Pinpoint the cell where the given text exists, returning its [x, y] midpoint coordinate. 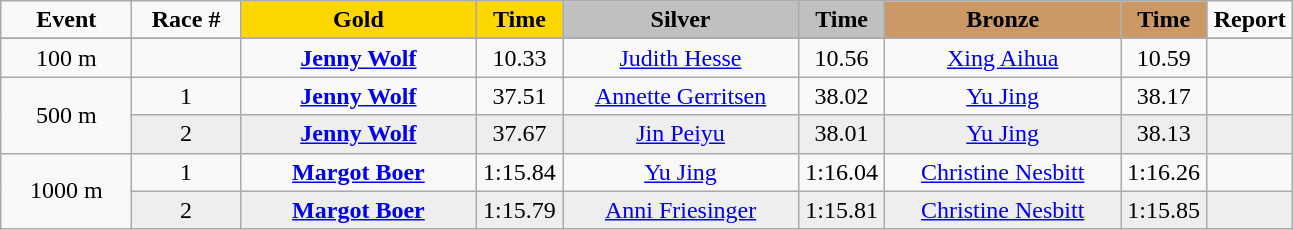
37.67 [519, 134]
37.51 [519, 96]
38.01 [842, 134]
38.13 [1164, 134]
Xing Aihua [1003, 58]
Report [1250, 20]
10.56 [842, 58]
38.17 [1164, 96]
Event [66, 20]
Annette Gerritsen [680, 96]
1:15.84 [519, 172]
100 m [66, 58]
500 m [66, 115]
10.59 [1164, 58]
1:15.85 [1164, 210]
1:16.04 [842, 172]
1000 m [66, 191]
1:15.79 [519, 210]
Anni Friesinger [680, 210]
Judith Hesse [680, 58]
Jin Peiyu [680, 134]
10.33 [519, 58]
Silver [680, 20]
1:16.26 [1164, 172]
1:15.81 [842, 210]
Bronze [1003, 20]
Gold [358, 20]
38.02 [842, 96]
Race # [186, 20]
